Find where the given text appears and provide that cell's center as [X, Y] coordinate. 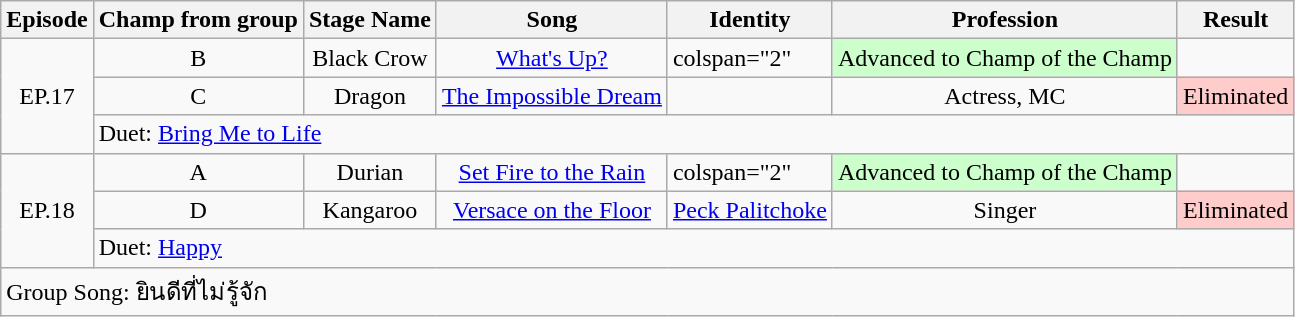
Black Crow [370, 58]
Result [1235, 20]
Song [552, 20]
Stage Name [370, 20]
Kangaroo [370, 210]
Group Song: ยินดีที่ไม่รู้จัก [648, 292]
Champ from group [198, 20]
A [198, 172]
Duet: Bring Me to Life [694, 134]
Episode [47, 20]
Peck Palitchoke [750, 210]
B [198, 58]
Identity [750, 20]
EP.17 [47, 96]
D [198, 210]
Profession [1004, 20]
Durian [370, 172]
Duet: Happy [694, 248]
Singer [1004, 210]
The Impossible Dream [552, 96]
What's Up? [552, 58]
C [198, 96]
Actress, MC [1004, 96]
EP.18 [47, 210]
Dragon [370, 96]
Set Fire to the Rain [552, 172]
Versace on the Floor [552, 210]
